Pinpoint the cell where the given text exists, returning its [x, y] midpoint coordinate. 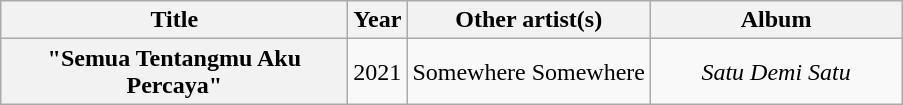
Satu Demi Satu [776, 72]
Year [378, 20]
Other artist(s) [529, 20]
Somewhere Somewhere [529, 72]
Title [174, 20]
"Semua Tentangmu Aku Percaya" [174, 72]
Album [776, 20]
2021 [378, 72]
